Provide the [X, Y] coordinate of the cell's center where the given text is located.  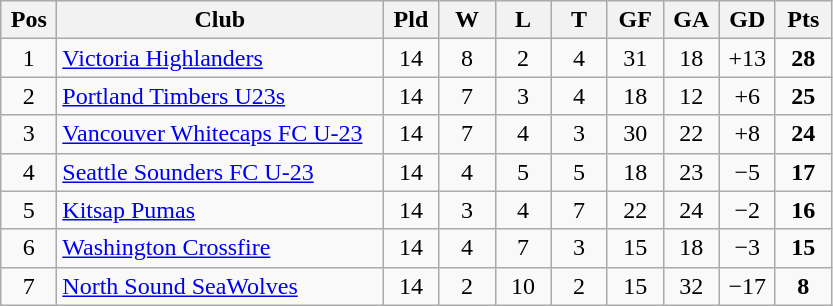
Pld [411, 20]
31 [635, 58]
Club [220, 20]
1 [29, 58]
−2 [747, 210]
Washington Crossfire [220, 248]
Portland Timbers U23s [220, 96]
GD [747, 20]
−17 [747, 286]
25 [803, 96]
−5 [747, 172]
23 [691, 172]
L [523, 20]
Seattle Sounders FC U-23 [220, 172]
+6 [747, 96]
−3 [747, 248]
30 [635, 134]
+8 [747, 134]
Pts [803, 20]
6 [29, 248]
32 [691, 286]
GA [691, 20]
Kitsap Pumas [220, 210]
10 [523, 286]
28 [803, 58]
Vancouver Whitecaps FC U-23 [220, 134]
T [579, 20]
Victoria Highlanders [220, 58]
12 [691, 96]
GF [635, 20]
16 [803, 210]
Pos [29, 20]
North Sound SeaWolves [220, 286]
W [467, 20]
+13 [747, 58]
17 [803, 172]
